Find where the given text appears and provide that cell's center as [x, y] coordinate. 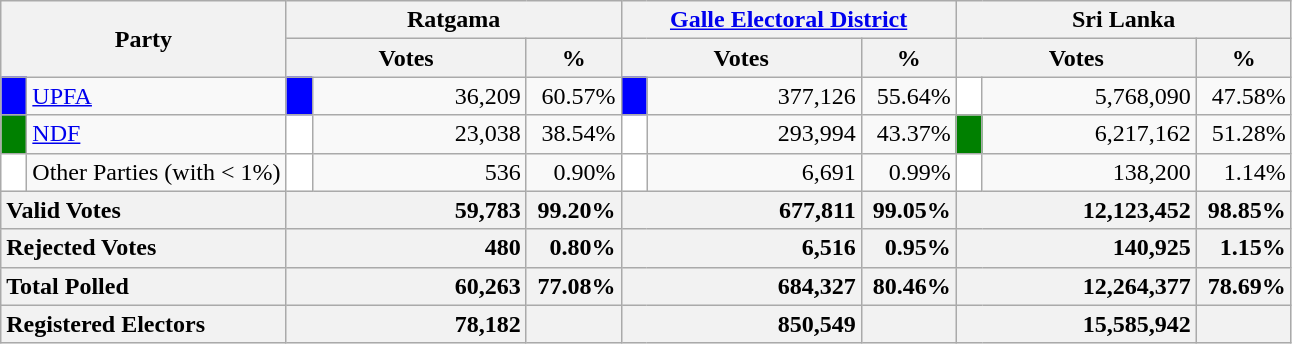
6,516 [741, 248]
1.15% [1244, 248]
Galle Electoral District [788, 20]
UPFA [156, 96]
677,811 [741, 210]
138,200 [1089, 172]
Valid Votes [144, 210]
15,585,942 [1076, 324]
47.58% [1244, 96]
0.99% [908, 172]
Total Polled [144, 286]
377,126 [754, 96]
850,549 [741, 324]
1.14% [1244, 172]
99.05% [908, 210]
12,264,377 [1076, 286]
77.08% [574, 286]
6,691 [754, 172]
Sri Lanka [1124, 20]
140,925 [1076, 248]
98.85% [1244, 210]
Registered Electors [144, 324]
51.28% [1244, 134]
6,217,162 [1089, 134]
60,263 [406, 286]
5,768,090 [1089, 96]
80.46% [908, 286]
60.57% [574, 96]
Rejected Votes [144, 248]
684,327 [741, 286]
293,994 [754, 134]
23,038 [419, 134]
Other Parties (with < 1%) [156, 172]
0.90% [574, 172]
Party [144, 39]
99.20% [574, 210]
43.37% [908, 134]
12,123,452 [1076, 210]
0.95% [908, 248]
78,182 [406, 324]
Ratgama [454, 20]
NDF [156, 134]
536 [419, 172]
55.64% [908, 96]
36,209 [419, 96]
480 [406, 248]
59,783 [406, 210]
0.80% [574, 248]
78.69% [1244, 286]
38.54% [574, 134]
